Scan for the cell matching the given text and deliver its [x, y] coordinate at center. 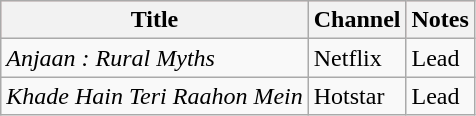
Anjaan : Rural Myths [155, 58]
Title [155, 20]
Channel [357, 20]
Notes [440, 20]
Khade Hain Teri Raahon Mein [155, 96]
Netflix [357, 58]
Hotstar [357, 96]
